For the text-containing cell, return its midpoint in [x, y] coordinate format. 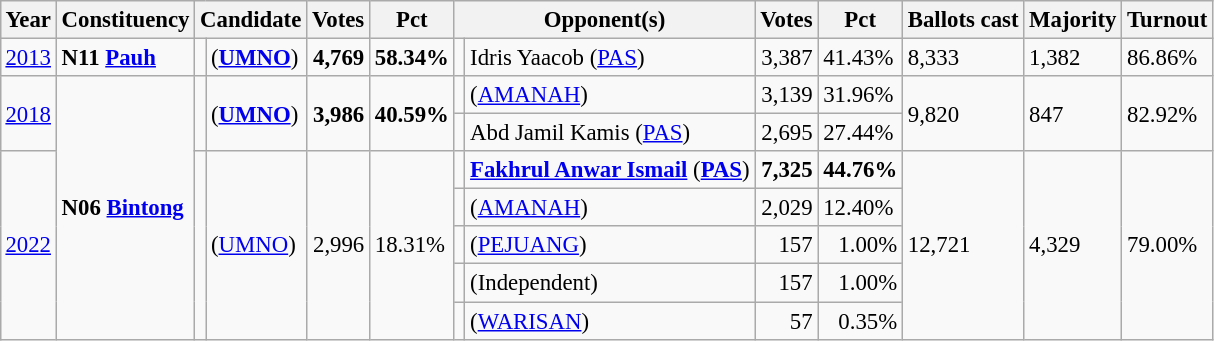
4,329 [1073, 245]
1,382 [1073, 57]
Abd Jamil Kamis (PAS) [610, 133]
58.34% [412, 57]
Turnout [1168, 20]
N06 Bintong [125, 208]
N11 Pauh [125, 57]
86.86% [1168, 57]
Candidate [251, 20]
2018 [28, 114]
2,695 [786, 133]
2,029 [786, 208]
9,820 [962, 114]
7,325 [786, 170]
(PEJUANG) [610, 245]
79.00% [1168, 245]
847 [1073, 114]
Ballots cast [962, 20]
(WARISAN) [610, 321]
4,769 [338, 57]
2,996 [338, 245]
(Independent) [610, 283]
Majority [1073, 20]
2013 [28, 57]
3,387 [786, 57]
82.92% [1168, 114]
18.31% [412, 245]
Constituency [125, 20]
3,986 [338, 114]
Idris Yaacob (PAS) [610, 57]
44.76% [860, 170]
Year [28, 20]
27.44% [860, 133]
3,139 [786, 95]
2022 [28, 245]
41.43% [860, 57]
0.35% [860, 321]
8,333 [962, 57]
57 [786, 321]
12.40% [860, 208]
40.59% [412, 114]
Opponent(s) [604, 20]
Fakhrul Anwar Ismail (PAS) [610, 170]
12,721 [962, 245]
31.96% [860, 95]
